From the cell containing the given text, extract its center point as [X, Y] coordinate. 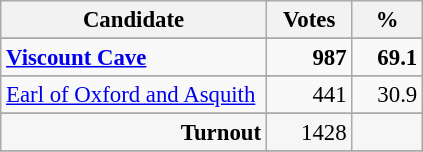
Viscount Cave [134, 58]
30.9 [388, 95]
69.1 [388, 58]
Votes [309, 20]
% [388, 20]
Turnout [134, 133]
1428 [309, 133]
987 [309, 58]
Candidate [134, 20]
Earl of Oxford and Asquith [134, 95]
441 [309, 95]
